Return the [X, Y] coordinate for the center point of the cell that contains the specified text.  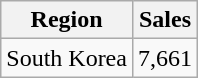
Region [67, 20]
7,661 [164, 58]
Sales [164, 20]
South Korea [67, 58]
